Locate the cell with the specified text and output its [x, y] center coordinate. 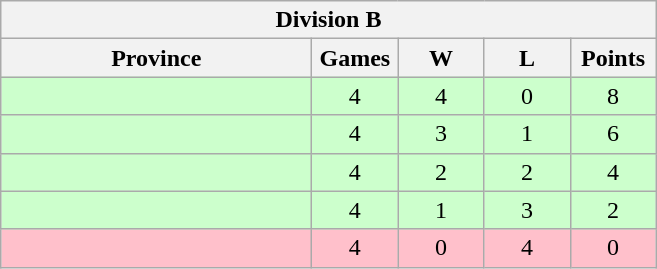
8 [613, 96]
6 [613, 134]
Games [355, 58]
Points [613, 58]
W [441, 58]
Province [156, 58]
L [527, 58]
Division B [328, 20]
